Provide the [X, Y] coordinate of the cell's center where the given text is located.  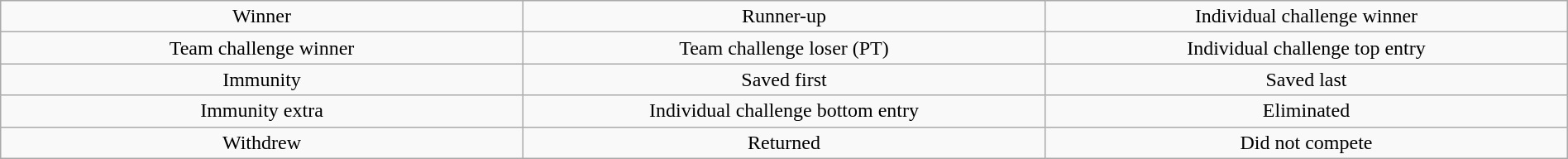
Immunity extra [262, 111]
Individual challenge winner [1307, 17]
Winner [262, 17]
Individual challenge top entry [1307, 48]
Runner-up [784, 17]
Team challenge winner [262, 48]
Team challenge loser (PT) [784, 48]
Eliminated [1307, 111]
Saved first [784, 79]
Withdrew [262, 142]
Returned [784, 142]
Did not compete [1307, 142]
Immunity [262, 79]
Individual challenge bottom entry [784, 111]
Saved last [1307, 79]
